Pinpoint the cell where the given text exists, returning its (X, Y) midpoint coordinate. 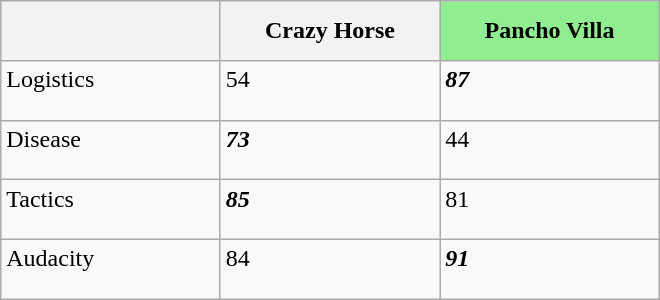
Disease (110, 150)
Pancho Villa (550, 31)
54 (330, 90)
Crazy Horse (330, 31)
84 (330, 270)
Logistics (110, 90)
73 (330, 150)
87 (550, 90)
81 (550, 210)
85 (330, 210)
Audacity (110, 270)
91 (550, 270)
44 (550, 150)
Tactics (110, 210)
